Locate the cell with the specified text and output its [X, Y] center coordinate. 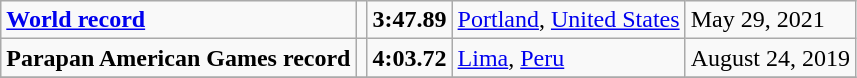
4:03.72 [410, 58]
May 29, 2021 [770, 20]
Lima, Peru [568, 58]
Parapan American Games record [178, 58]
3:47.89 [410, 20]
World record [178, 20]
August 24, 2019 [770, 58]
Portland, United States [568, 20]
